Pinpoint the cell where the given text exists, returning its [x, y] midpoint coordinate. 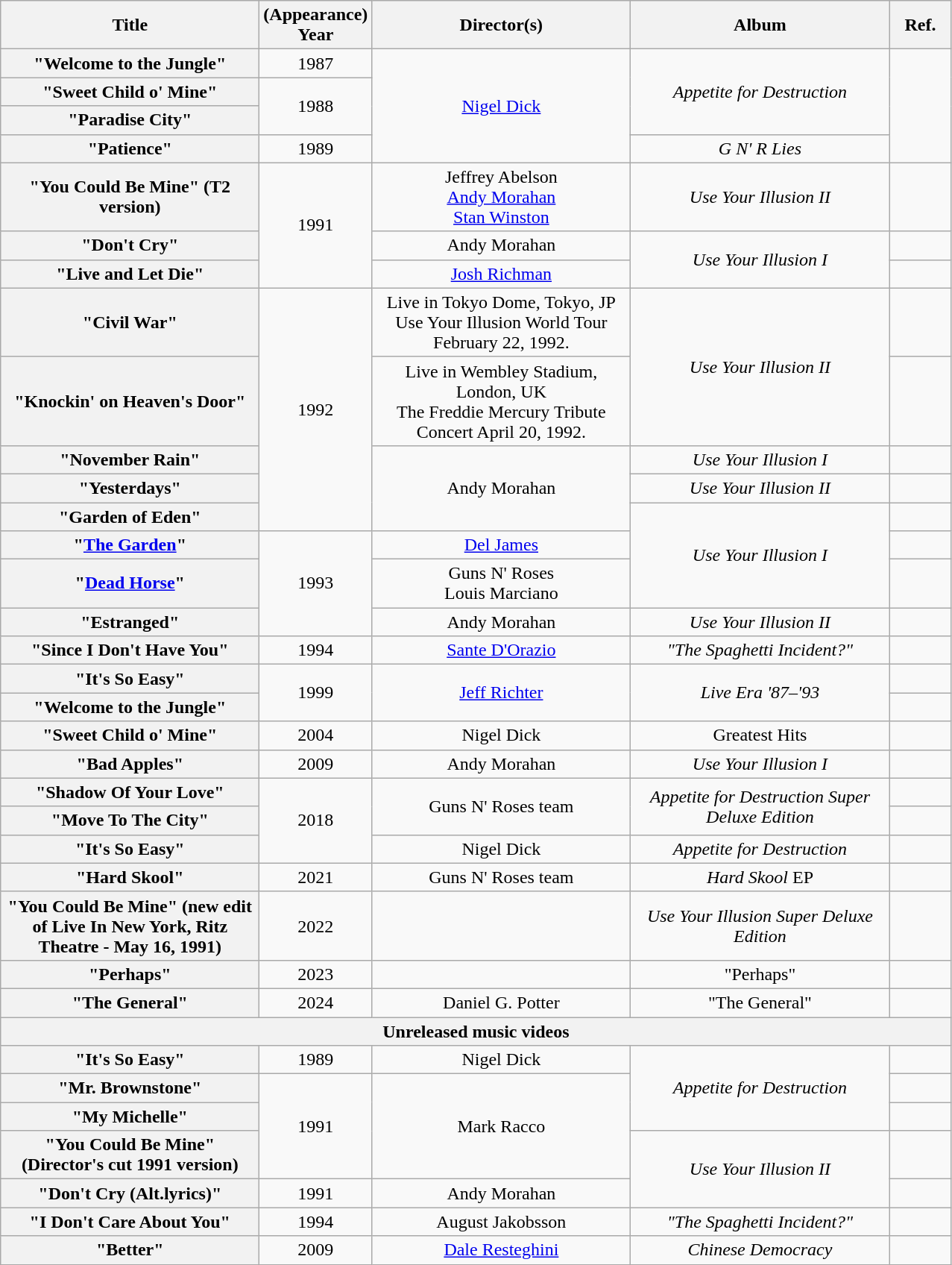
"Hard Skool" [130, 877]
"I Don't Care About You" [130, 1222]
2023 [316, 974]
Appetite for Destruction Super Deluxe Edition [760, 806]
"Patience" [130, 148]
Jeff Richter [501, 693]
"Knockin' on Heaven's Door" [130, 401]
"Live and Let Die" [130, 274]
G N' R Lies [760, 148]
Guns N' RosesLouis Marciano [501, 583]
Mark Racco [501, 1126]
"Better" [130, 1250]
1992 [316, 409]
2021 [316, 877]
Chinese Democracy [760, 1250]
Album [760, 25]
Live Era '87–'93 [760, 693]
August Jakobsson [501, 1222]
Unreleased music videos [476, 1032]
"Shadow Of Your Love" [130, 792]
"You Could Be Mine" (new edit of Live In New York, Ritz Theatre - May 16, 1991) [130, 926]
Josh Richman [501, 274]
(Appearance) Year [316, 25]
"Yesterdays" [130, 488]
2018 [316, 820]
"Since I Don't Have You" [130, 650]
Hard Skool EP [760, 877]
2024 [316, 1002]
"My Michelle" [130, 1117]
1993 [316, 583]
"Bad Apples" [130, 764]
"Paradise City" [130, 120]
Title [130, 25]
Live in Tokyo Dome, Tokyo, JPUse Your Illusion World Tour February 22, 1992. [501, 322]
"Don't Cry" [130, 245]
Del James [501, 545]
"You Could Be Mine" (T2 version) [130, 197]
2004 [316, 735]
2022 [316, 926]
"The Garden" [130, 545]
"Dead Horse" [130, 583]
1999 [316, 693]
Director(s) [501, 25]
"Civil War" [130, 322]
Dale Resteghini [501, 1250]
Use Your Illusion Super Deluxe Edition [760, 926]
"Mr. Brownstone" [130, 1088]
1987 [316, 63]
Sante D'Orazio [501, 650]
1988 [316, 106]
"You Could Be Mine" (Director's cut 1991 version) [130, 1155]
Ref. [920, 25]
Greatest Hits [760, 735]
Daniel G. Potter [501, 1002]
"Garden of Eden" [130, 517]
"Move To The City" [130, 820]
"Estranged" [130, 622]
"Don't Cry (Alt.lyrics)" [130, 1193]
"November Rain" [130, 459]
Jeffrey AbelsonAndy MorahanStan Winston [501, 197]
Live in Wembley Stadium, London, UKThe Freddie Mercury Tribute Concert April 20, 1992. [501, 401]
